Scan for the cell matching the given text and deliver its [X, Y] coordinate at center. 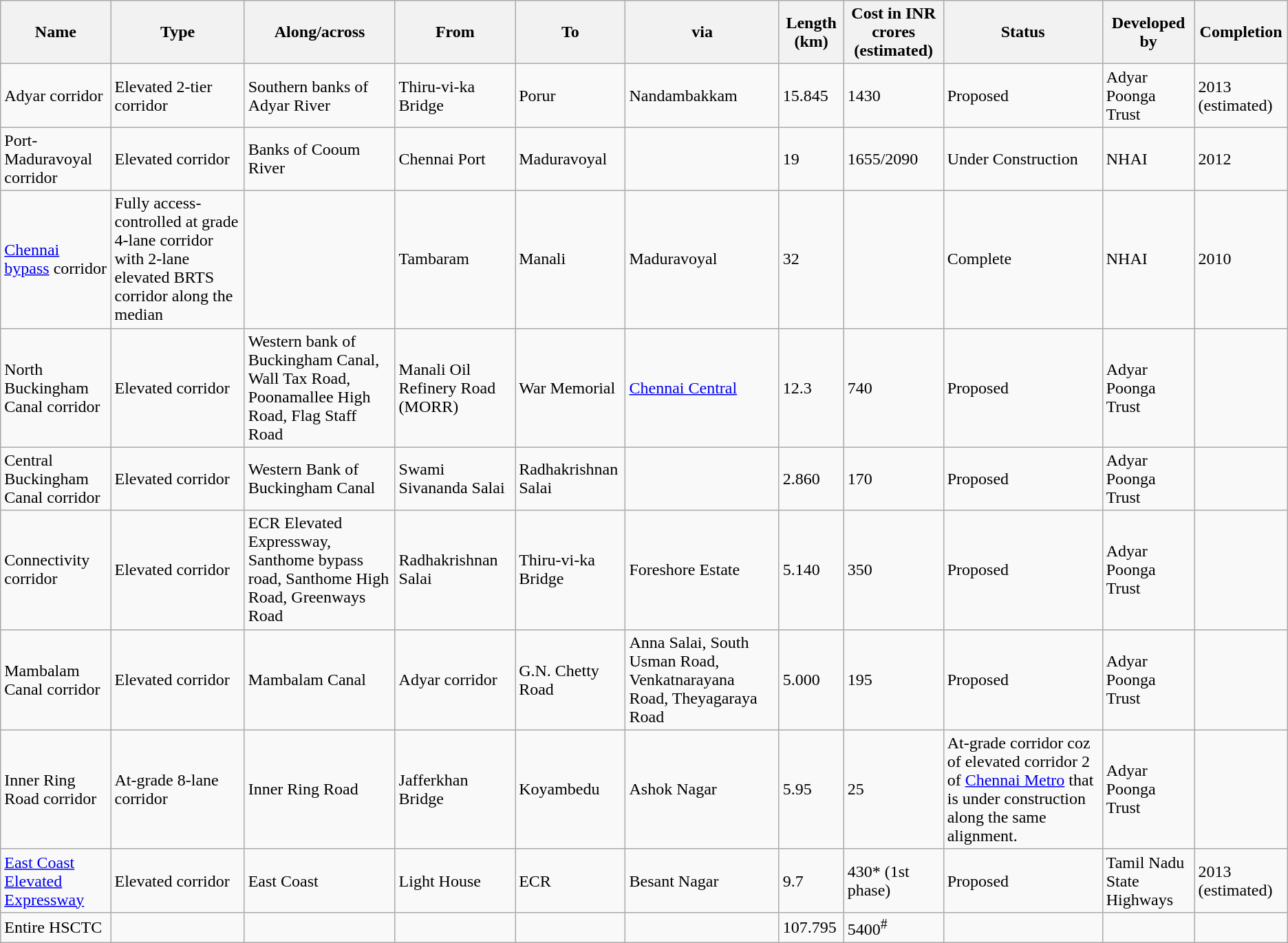
ECR Elevated Expressway, Santhome bypass road, Santhome High Road, Greenways Road [319, 570]
Koyambedu [570, 790]
G.N. Chetty Road [570, 680]
Tamil Nadu State Highways [1148, 880]
Type [178, 32]
Chennai Port [455, 159]
Manali Oil Refinery Road (MORR) [455, 388]
9.7 [811, 880]
5.95 [811, 790]
5.000 [811, 680]
Nandambakkam [702, 96]
Developed by [1148, 32]
Fully access-controlled at grade 4-lane corridor with 2-lane elevated BRTS corridor along the median [178, 259]
Name [56, 32]
5.140 [811, 570]
At-grade 8-lane corridor [178, 790]
Chennai bypass corridor [56, 259]
Mambalam Canal [319, 680]
Ashok Nagar [702, 790]
Jafferkhan Bridge [455, 790]
Tambaram [455, 259]
Central Buckingham Canal corridor [56, 479]
350 [893, 570]
Banks of Cooum River [319, 159]
East Coast Elevated Expressway [56, 880]
19 [811, 159]
170 [893, 479]
1655/2090 [893, 159]
Along/across [319, 32]
From [455, 32]
Cost in INR crores (estimated) [893, 32]
32 [811, 259]
Connectivity corridor [56, 570]
430* (1st phase) [893, 880]
East Coast [319, 880]
Light House [455, 880]
Anna Salai, South Usman Road, Venkatnarayana Road, Theyagaraya Road [702, 680]
15.845 [811, 96]
Length (km) [811, 32]
via [702, 32]
At-grade corridor coz of elevated corridor 2 of Chennai Metro that is under construction along the same alignment. [1022, 790]
740 [893, 388]
Under Construction [1022, 159]
Chennai Central [702, 388]
Southern banks of Adyar River [319, 96]
1430 [893, 96]
War Memorial [570, 388]
Status [1022, 32]
195 [893, 680]
Completion [1241, 32]
Port-Maduravoyal corridor [56, 159]
Mambalam Canal corridor [56, 680]
Entire HSCTC [56, 927]
Foreshore Estate [702, 570]
2012 [1241, 159]
Swami Sivananda Salai [455, 479]
ECR [570, 880]
North Buckingham Canal corridor [56, 388]
Complete [1022, 259]
Inner Ring Road [319, 790]
5400# [893, 927]
To [570, 32]
107.795 [811, 927]
Elevated 2-tier corridor [178, 96]
Besant Nagar [702, 880]
Inner Ring Road corridor [56, 790]
2.860 [811, 479]
Western Bank of Buckingham Canal [319, 479]
Manali [570, 259]
25 [893, 790]
Porur [570, 96]
12.3 [811, 388]
Western bank of Buckingham Canal, Wall Tax Road, Poonamallee High Road, Flag Staff Road [319, 388]
2010 [1241, 259]
